Extract the [x, y] coordinate from the center of the cell holding the provided text.  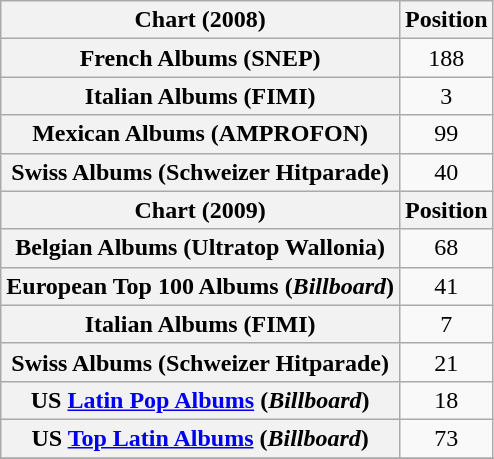
European Top 100 Albums (Billboard) [200, 286]
7 [446, 324]
Belgian Albums (Ultratop Wallonia) [200, 248]
68 [446, 248]
73 [446, 438]
40 [446, 172]
3 [446, 96]
Mexican Albums (AMPROFON) [200, 134]
French Albums (SNEP) [200, 58]
US Top Latin Albums (Billboard) [200, 438]
US Latin Pop Albums (Billboard) [200, 400]
99 [446, 134]
188 [446, 58]
21 [446, 362]
18 [446, 400]
Chart (2008) [200, 20]
41 [446, 286]
Chart (2009) [200, 210]
